Locate the cell with the specified text and output its (X, Y) center coordinate. 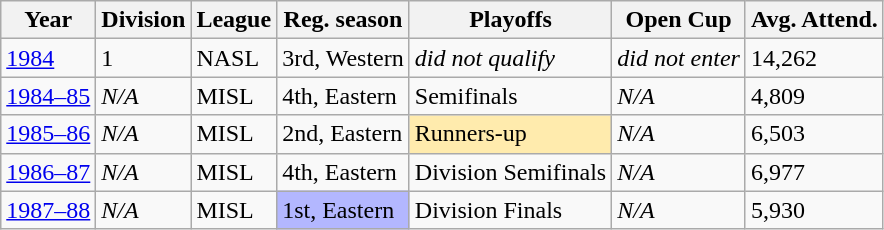
5,930 (814, 210)
did not qualify (510, 58)
Avg. Attend. (814, 20)
NASL (234, 58)
1984 (48, 58)
Division Finals (510, 210)
1984–85 (48, 96)
Open Cup (679, 20)
did not enter (679, 58)
1986–87 (48, 172)
6,503 (814, 134)
Playoffs (510, 20)
1st, Eastern (344, 210)
Division (144, 20)
2nd, Eastern (344, 134)
League (234, 20)
3rd, Western (344, 58)
Semifinals (510, 96)
1 (144, 58)
14,262 (814, 58)
Division Semifinals (510, 172)
Runners-up (510, 134)
Reg. season (344, 20)
1985–86 (48, 134)
Year (48, 20)
1987–88 (48, 210)
6,977 (814, 172)
4,809 (814, 96)
